Search for the cell housing the specified text and yield its [X, Y] center coordinate. 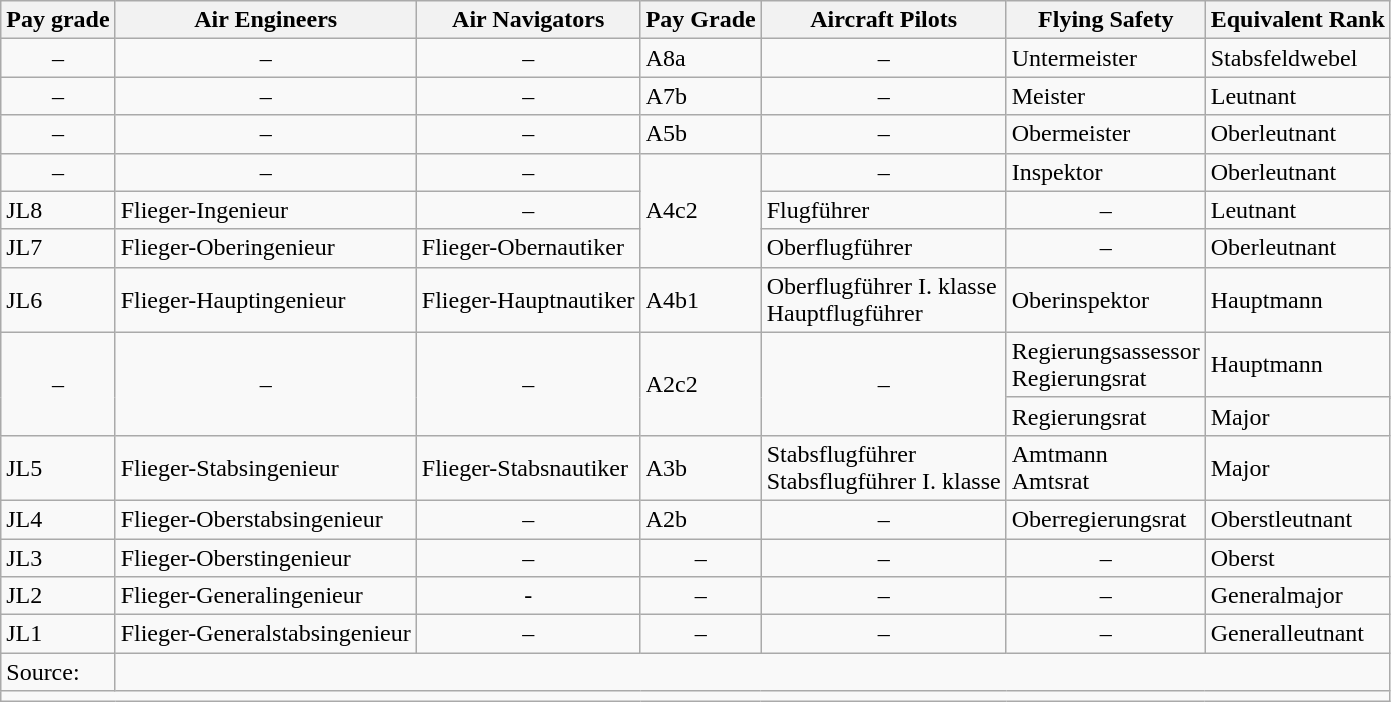
JL5 [58, 468]
Oberregierungsrat [1106, 519]
Flieger-Obernautiker [528, 248]
Pay grade [58, 20]
JL8 [58, 210]
Flieger-Generalingenieur [266, 596]
Generalmajor [1298, 596]
JL3 [58, 557]
A4b1 [700, 300]
A2c2 [700, 384]
StabsflugführerStabsflugführer I. klasse [884, 468]
Flieger-Stabsnautiker [528, 468]
Flying Safety [1106, 20]
RegierungsassessorRegierungsrat [1106, 364]
Flieger-Stabsingenieur [266, 468]
- [528, 596]
Generalleutnant [1298, 634]
Flieger-Generalstabsingenieur [266, 634]
Oberstleutnant [1298, 519]
Source: [58, 672]
Flieger-Oberstingenieur [266, 557]
Air Engineers [266, 20]
Air Navigators [528, 20]
A8a [700, 58]
Pay Grade [700, 20]
Oberst [1298, 557]
Untermeister [1106, 58]
A5b [700, 134]
Flieger-Ingenieur [266, 210]
JL6 [58, 300]
JL7 [58, 248]
Oberflugführer I. klasseHauptflugführer [884, 300]
JL2 [58, 596]
AmtmannAmtsrat [1106, 468]
Aircraft Pilots [884, 20]
Oberflugführer [884, 248]
Flugführer [884, 210]
Regierungsrat [1106, 416]
A4c2 [700, 210]
Equivalent Rank [1298, 20]
Meister [1106, 96]
JL4 [58, 519]
A3b [700, 468]
A7b [700, 96]
Flieger-Oberingenieur [266, 248]
Inspektor [1106, 172]
Oberinspektor [1106, 300]
Flieger-Hauptingenieur [266, 300]
Obermeister [1106, 134]
Flieger-Oberstabsingenieur [266, 519]
JL1 [58, 634]
Flieger-Hauptnautiker [528, 300]
A2b [700, 519]
Stabsfeldwebel [1298, 58]
